Return (x, y) of the center of cell containing provided text 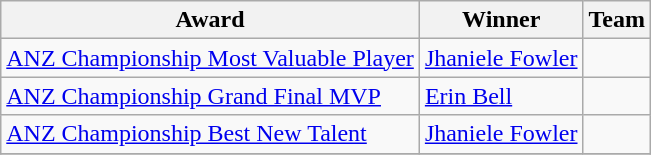
Team (617, 20)
ANZ Championship Grand Final MVP (210, 96)
ANZ Championship Best New Talent (210, 134)
Award (210, 20)
ANZ Championship Most Valuable Player (210, 58)
Winner (501, 20)
Erin Bell (501, 96)
